Extract the [x, y] coordinate from the center of the cell holding the provided text.  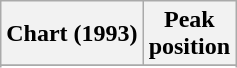
Chart (1993) [72, 34]
Peakposition [189, 34]
